Determine the (x, y) coordinate at the center of the cell enclosing the given text.  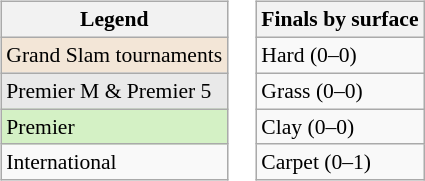
Carpet (0–1) (340, 162)
Premier (114, 127)
Legend (114, 20)
Finals by surface (340, 20)
Grass (0–0) (340, 91)
Premier M & Premier 5 (114, 91)
Clay (0–0) (340, 127)
International (114, 162)
Hard (0–0) (340, 55)
Grand Slam tournaments (114, 55)
